Provide the (X, Y) coordinate of the cell's center where the given text is located.  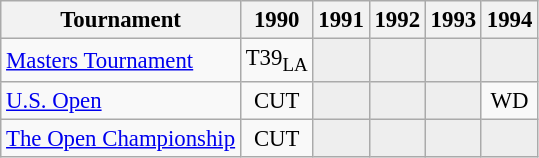
WD (509, 101)
1990 (276, 20)
Tournament (121, 20)
T39LA (276, 61)
The Open Championship (121, 139)
1991 (341, 20)
Masters Tournament (121, 61)
1994 (509, 20)
U.S. Open (121, 101)
1992 (397, 20)
1993 (453, 20)
